Extract the (X, Y) coordinate from the center of the cell holding the provided text.  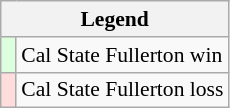
Cal State Fullerton win (122, 55)
Legend (115, 19)
Cal State Fullerton loss (122, 90)
